Locate the cell with the specified text and output its (x, y) center coordinate. 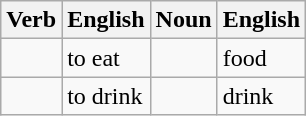
Noun (184, 20)
to drink (106, 96)
Verb (32, 20)
to eat (106, 58)
drink (261, 96)
food (261, 58)
